Pinpoint the cell where the given text exists, returning its [x, y] midpoint coordinate. 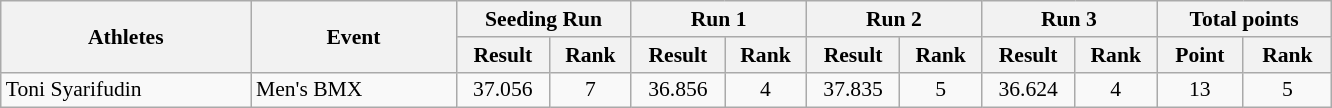
Run 1 [718, 19]
Men's BMX [354, 90]
Run 3 [1068, 19]
Athletes [126, 36]
37.835 [853, 90]
Run 2 [894, 19]
13 [1200, 90]
Event [354, 36]
36.856 [678, 90]
Seeding Run [544, 19]
Toni Syarifudin [126, 90]
37.056 [503, 90]
Total points [1244, 19]
7 [591, 90]
Point [1200, 55]
36.624 [1028, 90]
